Output the [X, Y] coordinate of the center of the cell containing the given text.  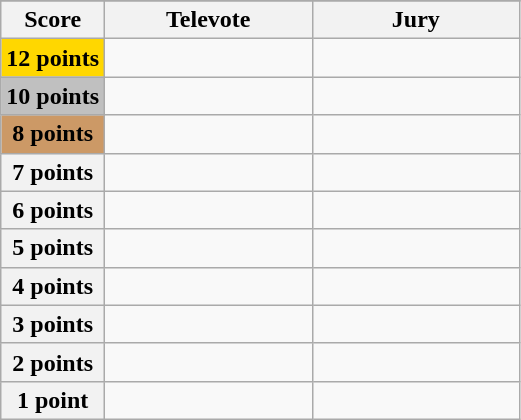
12 points [53, 58]
10 points [53, 96]
2 points [53, 362]
Jury [416, 20]
Televote [209, 20]
3 points [53, 324]
7 points [53, 172]
4 points [53, 286]
8 points [53, 134]
Score [53, 20]
5 points [53, 248]
1 point [53, 400]
6 points [53, 210]
